Search for the cell housing the specified text and yield its [X, Y] center coordinate. 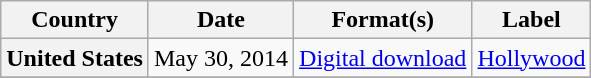
Hollywood [532, 58]
Format(s) [383, 20]
Date [220, 20]
Digital download [383, 58]
United States [75, 58]
Country [75, 20]
May 30, 2014 [220, 58]
Label [532, 20]
